Scan for the cell matching the given text and deliver its [x, y] coordinate at center. 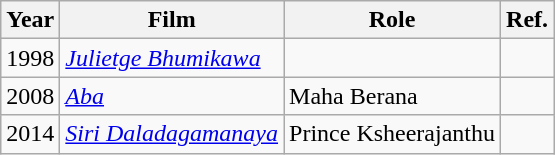
Ref. [528, 20]
Role [392, 20]
2008 [30, 96]
Julietge Bhumikawa [172, 58]
Maha Berana [392, 96]
Film [172, 20]
Siri Daladagamanaya [172, 134]
Year [30, 20]
1998 [30, 58]
Aba [172, 96]
Prince Ksheerajanthu [392, 134]
2014 [30, 134]
